Find where the given text appears and provide that cell's center as [X, Y] coordinate. 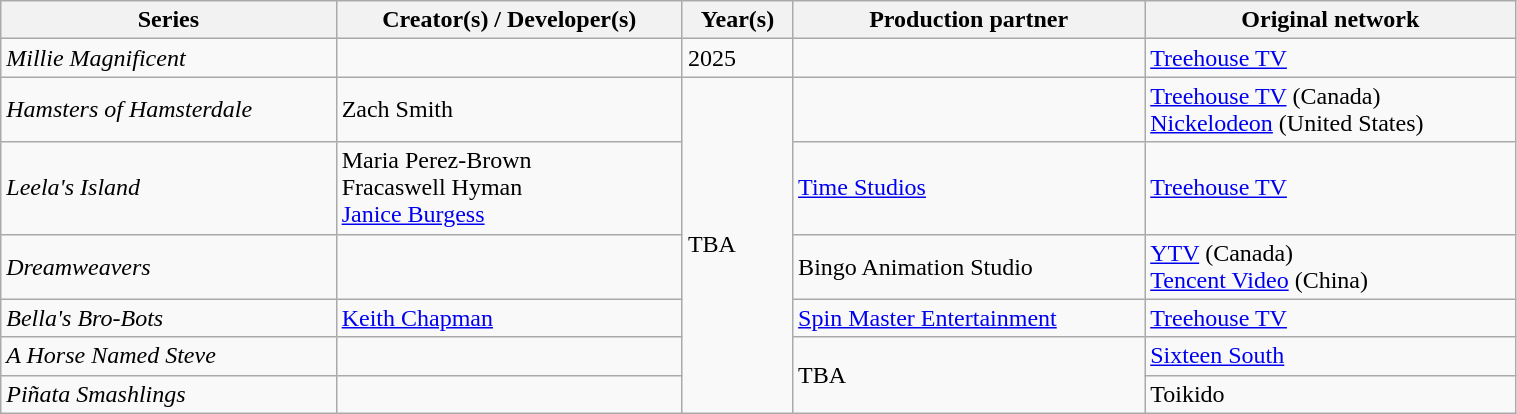
2025 [737, 58]
Creator(s) / Developer(s) [509, 20]
Millie Magnificent [168, 58]
Spin Master Entertainment [969, 318]
Year(s) [737, 20]
Leela's Island [168, 188]
Keith Chapman [509, 318]
Zach Smith [509, 110]
Piñata Smashlings [168, 394]
Series [168, 20]
Bella's Bro-Bots [168, 318]
Treehouse TV (Canada)Nickelodeon (United States) [1330, 110]
Original network [1330, 20]
Toikido [1330, 394]
Dreamweavers [168, 266]
Time Studios [969, 188]
Bingo Animation Studio [969, 266]
Hamsters of Hamsterdale [168, 110]
A Horse Named Steve [168, 356]
YTV (Canada)Tencent Video (China) [1330, 266]
Production partner [969, 20]
Maria Perez-BrownFracaswell HymanJanice Burgess [509, 188]
Sixteen South [1330, 356]
